Search for the cell housing the specified text and yield its (x, y) center coordinate. 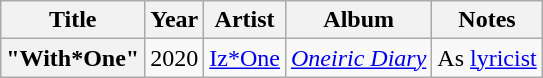
Title (73, 20)
Oneiric Diary (358, 58)
Notes (487, 20)
2020 (174, 58)
Iz*One (245, 58)
Artist (245, 20)
Album (358, 20)
As lyricist (487, 58)
"With*One" (73, 58)
Year (174, 20)
